Return the [X, Y] coordinate for the center point of the cell that contains the specified text.  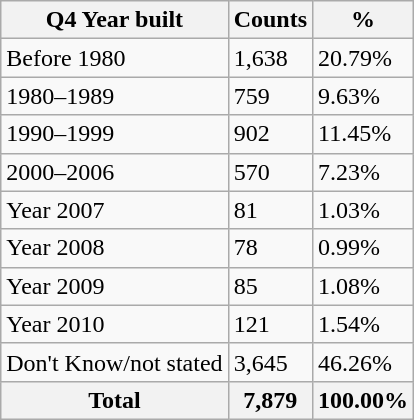
1.08% [364, 286]
1.54% [364, 324]
902 [270, 134]
7,879 [270, 400]
Total [114, 400]
Before 1980 [114, 58]
11.45% [364, 134]
100.00% [364, 400]
Q4 Year built [114, 20]
7.23% [364, 172]
Don't Know/not stated [114, 362]
1980–1989 [114, 96]
Year 2007 [114, 210]
46.26% [364, 362]
759 [270, 96]
570 [270, 172]
Year 2010 [114, 324]
78 [270, 248]
20.79% [364, 58]
81 [270, 210]
0.99% [364, 248]
9.63% [364, 96]
85 [270, 286]
Year 2008 [114, 248]
3,645 [270, 362]
1.03% [364, 210]
Year 2009 [114, 286]
121 [270, 324]
Counts [270, 20]
% [364, 20]
1,638 [270, 58]
1990–1999 [114, 134]
2000–2006 [114, 172]
